Determine the [x, y] coordinate at the center of the cell enclosing the given text.  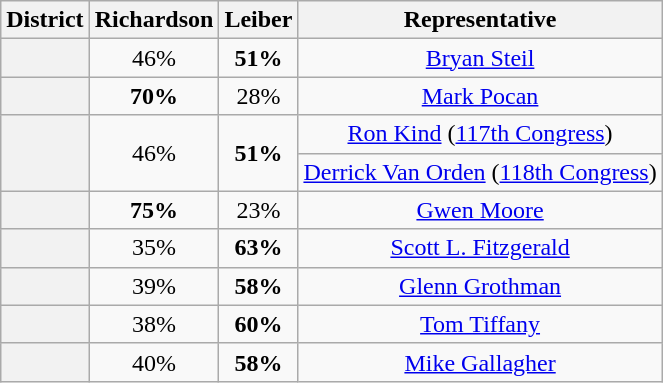
Bryan Steil [480, 58]
23% [258, 210]
63% [258, 248]
Glenn Grothman [480, 286]
District [45, 20]
60% [258, 324]
Gwen Moore [480, 210]
75% [154, 210]
70% [154, 96]
Scott L. Fitzgerald [480, 248]
Leiber [258, 20]
35% [154, 248]
38% [154, 324]
Mike Gallagher [480, 362]
Ron Kind (117th Congress) [480, 134]
Mark Pocan [480, 96]
Derrick Van Orden (118th Congress) [480, 172]
Richardson [154, 20]
40% [154, 362]
Tom Tiffany [480, 324]
28% [258, 96]
Representative [480, 20]
39% [154, 286]
